Determine the [X, Y] coordinate at the center of the cell enclosing the given text.  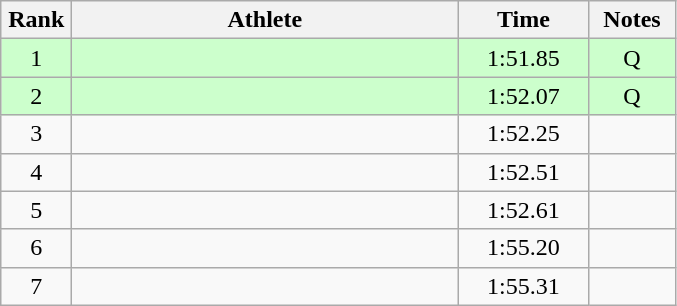
Notes [632, 20]
Athlete [265, 20]
6 [36, 248]
1:52.07 [524, 96]
1:55.31 [524, 286]
1:52.25 [524, 134]
1:52.51 [524, 172]
1 [36, 58]
Rank [36, 20]
3 [36, 134]
1:55.20 [524, 248]
1:52.61 [524, 210]
2 [36, 96]
7 [36, 286]
1:51.85 [524, 58]
Time [524, 20]
4 [36, 172]
5 [36, 210]
